Determine the (X, Y) coordinate at the center of the cell enclosing the given text.  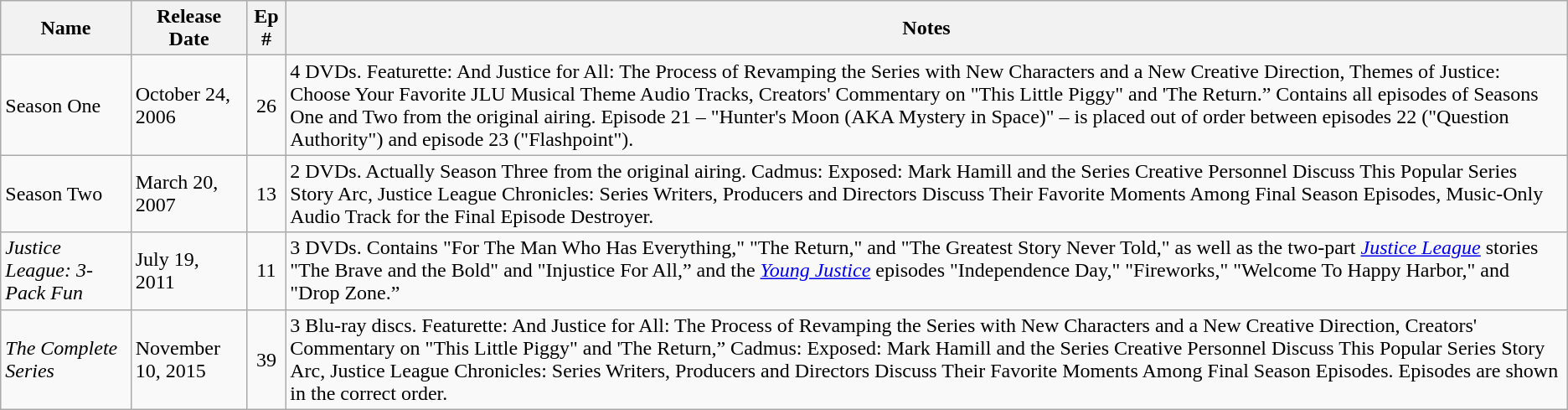
July 19, 2011 (189, 271)
Release Date (189, 29)
The Complete Series (65, 359)
October 24, 2006 (189, 106)
Notes (926, 29)
13 (266, 194)
March 20, 2007 (189, 194)
Season Two (65, 194)
Ep # (266, 29)
Justice League: 3-Pack Fun (65, 271)
November 10, 2015 (189, 359)
26 (266, 106)
Name (65, 29)
Season One (65, 106)
39 (266, 359)
11 (266, 271)
